Find where the given text appears and provide that cell's center as [X, Y] coordinate. 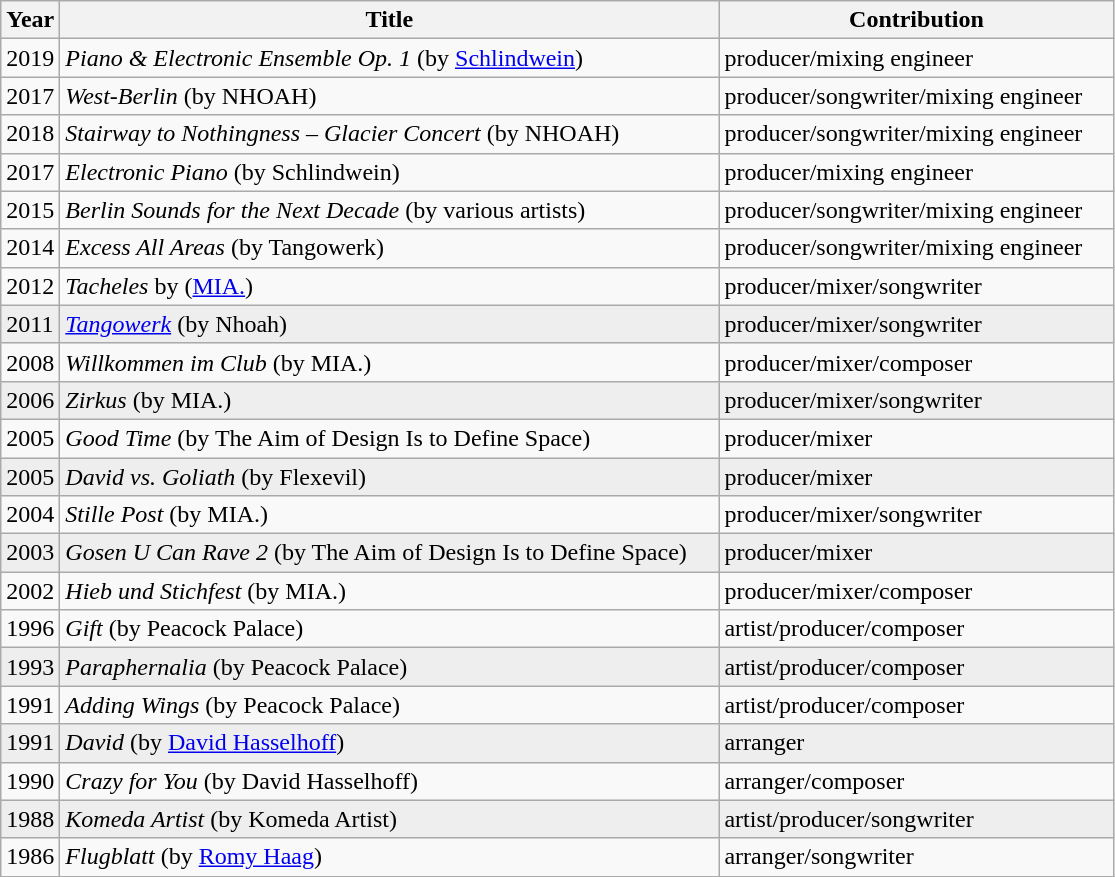
2015 [30, 210]
Tacheles by (MIA.) [390, 286]
1996 [30, 629]
1990 [30, 781]
2012 [30, 286]
2018 [30, 134]
Piano & Electronic Ensemble Op. 1 (by Schlindwein) [390, 58]
Gift (by Peacock Palace) [390, 629]
David vs. Goliath (by Flexevil) [390, 477]
Adding Wings (by Peacock Palace) [390, 705]
Komeda Artist (by Komeda Artist) [390, 819]
1993 [30, 667]
David (by David Hasselhoff) [390, 743]
Hieb und Stichfest (by MIA.) [390, 591]
2019 [30, 58]
Gosen U Can Rave 2 (by The Aim of Design Is to Define Space) [390, 553]
2014 [30, 248]
Electronic Piano (by Schlindwein) [390, 172]
Excess All Areas (by Tangowerk) [390, 248]
Stairway to Nothingness – Glacier Concert (by NHOAH) [390, 134]
West-Berlin (by NHOAH) [390, 96]
Crazy for You (by David Hasselhoff) [390, 781]
2011 [30, 324]
arranger/songwriter [916, 857]
arranger [916, 743]
2004 [30, 515]
Berlin Sounds for the Next Decade (by various artists) [390, 210]
2003 [30, 553]
Contribution [916, 20]
Paraphernalia (by Peacock Palace) [390, 667]
2002 [30, 591]
Tangowerk (by Nhoah) [390, 324]
Title [390, 20]
Willkommen im Club (by MIA.) [390, 362]
Flugblatt (by Romy Haag) [390, 857]
1988 [30, 819]
2008 [30, 362]
2006 [30, 400]
arranger/composer [916, 781]
1986 [30, 857]
Good Time (by The Aim of Design Is to Define Space) [390, 438]
Zirkus (by MIA.) [390, 400]
Year [30, 20]
artist/producer/songwriter [916, 819]
Stille Post (by MIA.) [390, 515]
